Identify which cell holds the provided text, then report its [x, y] central coordinate. 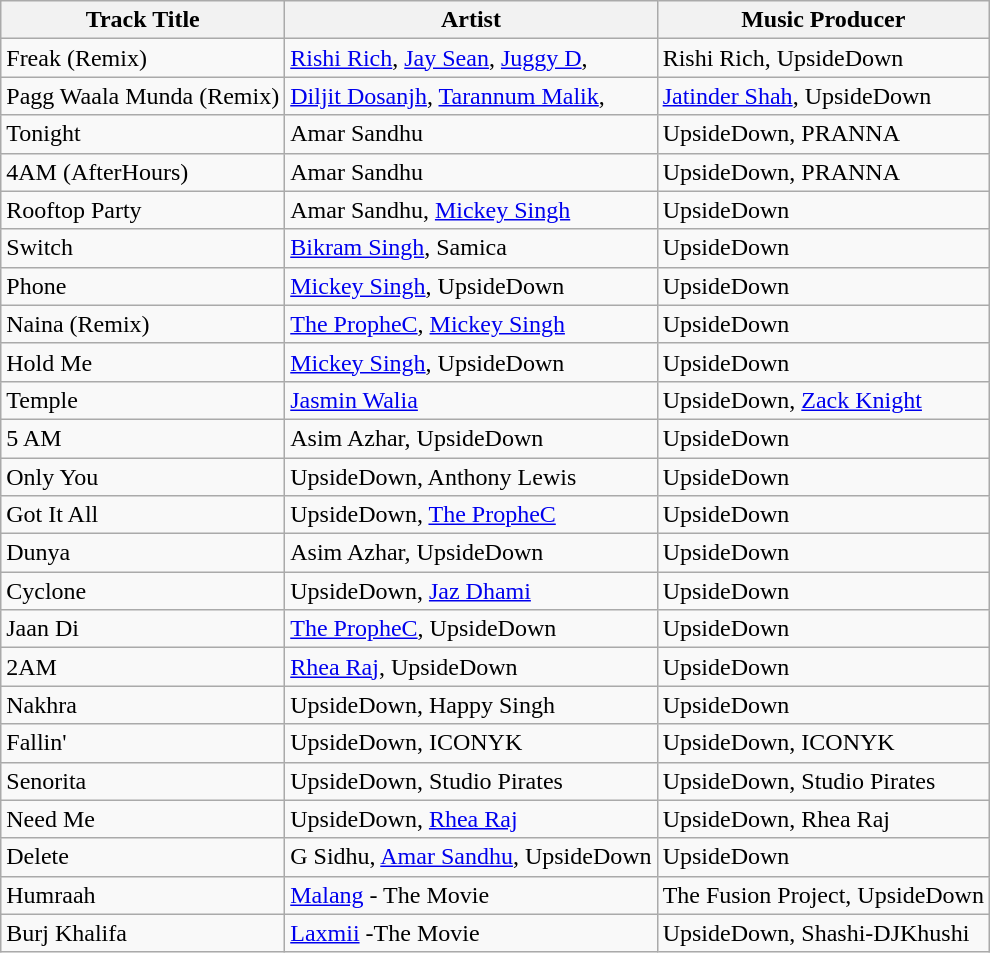
Pagg Waala Munda (Remix) [143, 96]
UpsideDown, Jaz Dhami [471, 591]
2AM [143, 667]
Rhea Raj, UpsideDown [471, 667]
Fallin' [143, 743]
Temple [143, 400]
Jasmin Walia [471, 400]
Humraah [143, 895]
Jaan Di [143, 629]
Tonight [143, 134]
Switch [143, 248]
The Fusion Project, UpsideDown [823, 895]
The PropheC, Mickey Singh [471, 324]
UpsideDown, Shashi-DJKhushi [823, 933]
UpsideDown, Happy Singh [471, 705]
Cyclone [143, 591]
Only You [143, 477]
Senorita [143, 781]
Rishi Rich, Jay Sean, Juggy D, [471, 58]
Artist [471, 20]
The PropheC, UpsideDown [471, 629]
5 AM [143, 438]
Hold Me [143, 362]
UpsideDown, Anthony Lewis [471, 477]
Track Title [143, 20]
Diljit Dosanjh, Tarannum Malik, [471, 96]
UpsideDown, The PropheC [471, 515]
Malang - The Movie [471, 895]
Music Producer [823, 20]
UpsideDown, Zack Knight [823, 400]
Laxmii -The Movie [471, 933]
Rooftop Party [143, 210]
Rishi Rich, UpsideDown [823, 58]
Freak (Remix) [143, 58]
Need Me [143, 819]
Dunya [143, 553]
Got It All [143, 515]
Naina (Remix) [143, 324]
Phone [143, 286]
Delete [143, 857]
4AM (AfterHours) [143, 172]
Nakhra [143, 705]
Jatinder Shah, UpsideDown [823, 96]
Amar Sandhu, Mickey Singh [471, 210]
G Sidhu, Amar Sandhu, UpsideDown [471, 857]
Burj Khalifa [143, 933]
Bikram Singh, Samica [471, 248]
